Locate the cell with the specified text and output its [X, Y] center coordinate. 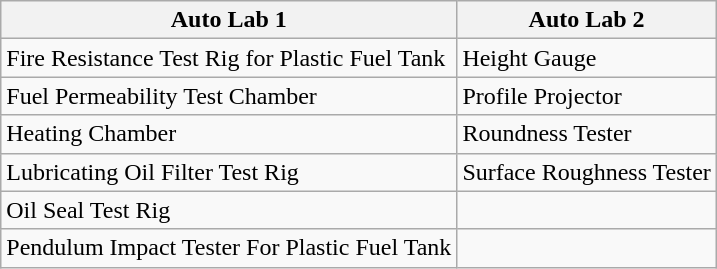
Lubricating Oil Filter Test Rig [229, 172]
Pendulum Impact Tester For Plastic Fuel Tank [229, 248]
Heating Chamber [229, 134]
Oil Seal Test Rig [229, 210]
Auto Lab 2 [587, 20]
Auto Lab 1 [229, 20]
Height Gauge [587, 58]
Roundness Tester [587, 134]
Surface Roughness Tester [587, 172]
Profile Projector [587, 96]
Fuel Permeability Test Chamber [229, 96]
Fire Resistance Test Rig for Plastic Fuel Tank [229, 58]
